From the cell containing the given text, extract its center point as (X, Y) coordinate. 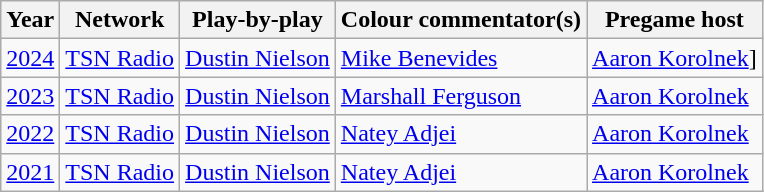
2022 (30, 134)
Aaron Korolnek] (675, 58)
2021 (30, 172)
Colour commentator(s) (460, 20)
Play-by-play (258, 20)
Marshall Ferguson (460, 96)
2024 (30, 58)
Year (30, 20)
Network (120, 20)
Mike Benevides (460, 58)
Pregame host (675, 20)
2023 (30, 96)
